Capture the cell that displays the provided text and extract its [x, y] central coordinate. 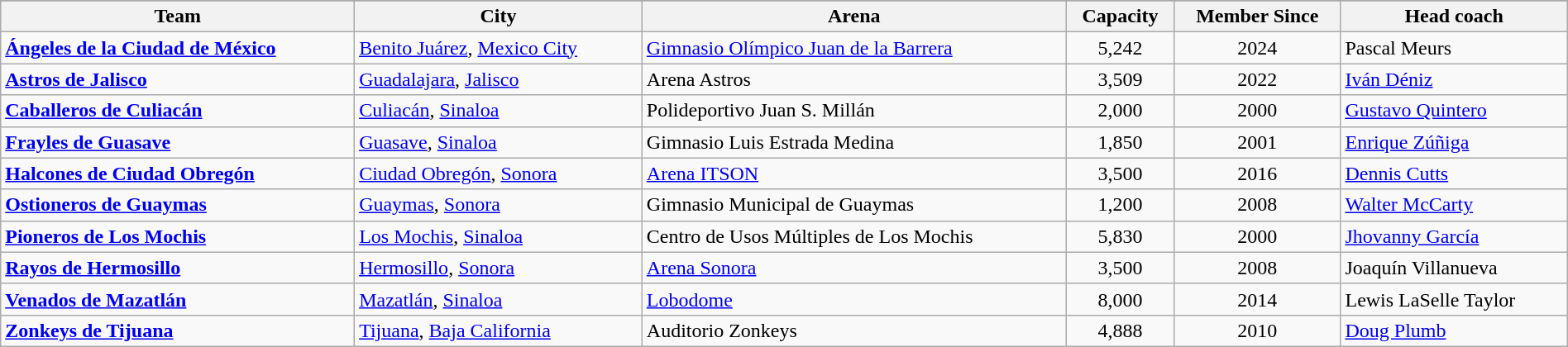
8,000 [1120, 299]
Rayos de Hermosillo [178, 268]
Hermosillo, Sonora [499, 268]
Arena Sonora [853, 268]
4,888 [1120, 330]
Guadalajara, Jalisco [499, 79]
Pascal Meurs [1454, 48]
5,830 [1120, 236]
5,242 [1120, 48]
Benito Juárez, Mexico City [499, 48]
Member Since [1257, 17]
Gustavo Quintero [1454, 111]
2016 [1257, 173]
Polideportivo Juan S. Millán [853, 111]
Arena Astros [853, 79]
Lobodome [853, 299]
Joaquín Villanueva [1454, 268]
Auditorio Zonkeys [853, 330]
Head coach [1454, 17]
Mazatlán, Sinaloa [499, 299]
Culiacán, Sinaloa [499, 111]
2022 [1257, 79]
2,000 [1120, 111]
Team [178, 17]
Walter McCarty [1454, 205]
Enrique Zúñiga [1454, 142]
City [499, 17]
Halcones de Ciudad Obregón [178, 173]
Dennis Cutts [1454, 173]
Astros de Jalisco [178, 79]
Ángeles de la Ciudad de México [178, 48]
Doug Plumb [1454, 330]
Centro de Usos Múltiples de Los Mochis [853, 236]
Arena [853, 17]
Lewis LaSelle Taylor [1454, 299]
Ciudad Obregón, Sonora [499, 173]
Iván Déniz [1454, 79]
Gimnasio Municipal de Guaymas [853, 205]
Arena ITSON [853, 173]
Los Mochis, Sinaloa [499, 236]
Jhovanny García [1454, 236]
2010 [1257, 330]
Caballeros de Culiacán [178, 111]
Gimnasio Olímpico Juan de la Barrera [853, 48]
Venados de Mazatlán [178, 299]
3,509 [1120, 79]
Ostioneros de Guaymas [178, 205]
Frayles de Guasave [178, 142]
2024 [1257, 48]
Zonkeys de Tijuana [178, 330]
1,200 [1120, 205]
Gimnasio Luis Estrada Medina [853, 142]
Guasave, Sinaloa [499, 142]
2014 [1257, 299]
2001 [1257, 142]
Capacity [1120, 17]
Pioneros de Los Mochis [178, 236]
Guaymas, Sonora [499, 205]
1,850 [1120, 142]
Tijuana, Baja California [499, 330]
